Capture the cell that displays the provided text and extract its [x, y] central coordinate. 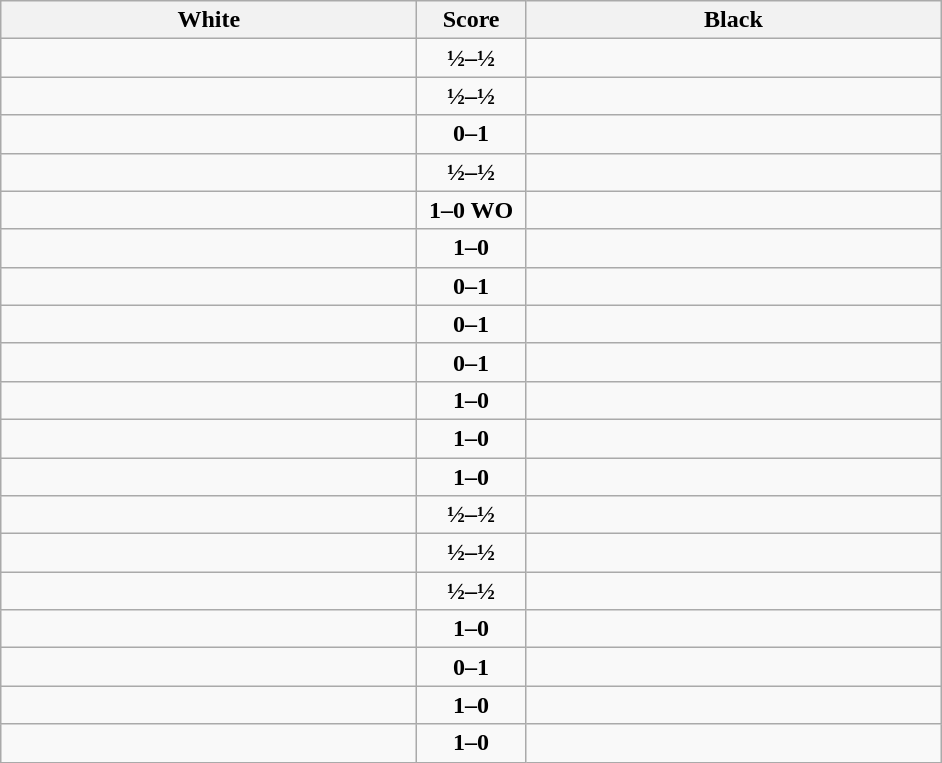
White [209, 20]
Black [733, 20]
Score [472, 20]
1–0 WO [472, 210]
